Scan for the cell matching the given text and deliver its (X, Y) coordinate at center. 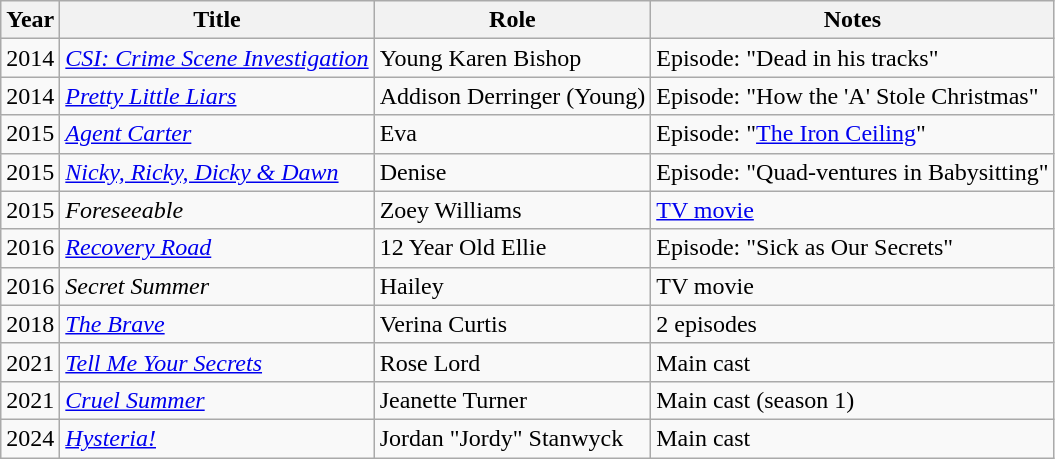
Foreseeable (217, 210)
Main cast (season 1) (852, 400)
Notes (852, 20)
Addison Derringer (Young) (512, 96)
Zoey Williams (512, 210)
Young Karen Bishop (512, 58)
Jeanette Turner (512, 400)
Tell Me Your Secrets (217, 362)
Jordan "Jordy" Stanwyck (512, 438)
2024 (30, 438)
Agent Carter (217, 134)
Role (512, 20)
Denise (512, 172)
Nicky, Ricky, Dicky & Dawn (217, 172)
Year (30, 20)
Hailey (512, 286)
2018 (30, 324)
2 episodes (852, 324)
Episode: "Dead in his tracks" (852, 58)
Cruel Summer (217, 400)
Recovery Road (217, 248)
Episode: "How the 'A' Stole Christmas" (852, 96)
Hysteria! (217, 438)
Secret Summer (217, 286)
Pretty Little Liars (217, 96)
Episode: "Sick as Our Secrets" (852, 248)
Title (217, 20)
Eva (512, 134)
12 Year Old Ellie (512, 248)
CSI: Crime Scene Investigation (217, 58)
Verina Curtis (512, 324)
The Brave (217, 324)
Episode: "Quad-ventures in Babysitting" (852, 172)
Rose Lord (512, 362)
Episode: "The Iron Ceiling" (852, 134)
